Return (x, y) of the center of cell containing provided text 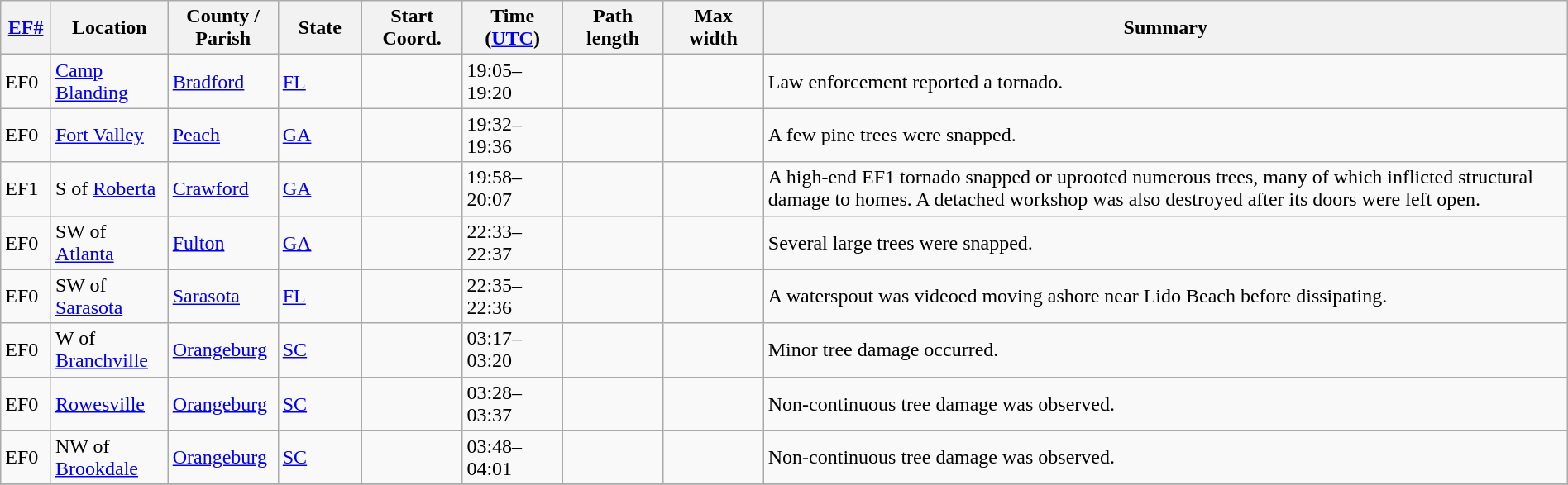
Bradford (223, 81)
03:28–03:37 (513, 403)
Time (UTC) (513, 28)
Rowesville (109, 403)
Max width (713, 28)
Several large trees were snapped. (1165, 243)
SW of Sarasota (109, 296)
Law enforcement reported a tornado. (1165, 81)
19:32–19:36 (513, 136)
Peach (223, 136)
Minor tree damage occurred. (1165, 350)
A few pine trees were snapped. (1165, 136)
Summary (1165, 28)
EF# (26, 28)
Location (109, 28)
Start Coord. (412, 28)
Sarasota (223, 296)
Crawford (223, 188)
Fulton (223, 243)
SW of Atlanta (109, 243)
NW of Brookdale (109, 458)
W of Branchville (109, 350)
03:17–03:20 (513, 350)
County / Parish (223, 28)
S of Roberta (109, 188)
03:48–04:01 (513, 458)
19:05–19:20 (513, 81)
22:35–22:36 (513, 296)
Path length (612, 28)
Camp Blanding (109, 81)
State (319, 28)
Fort Valley (109, 136)
22:33–22:37 (513, 243)
EF1 (26, 188)
19:58–20:07 (513, 188)
A waterspout was videoed moving ashore near Lido Beach before dissipating. (1165, 296)
